Output the [x, y] coordinate of the center of the cell containing the given text.  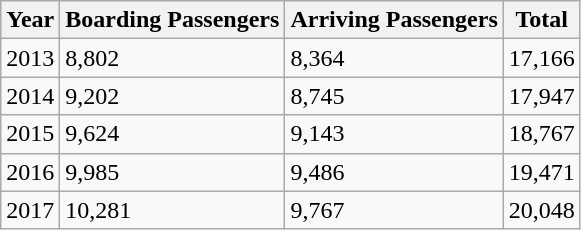
2017 [30, 210]
8,364 [394, 58]
2015 [30, 134]
2013 [30, 58]
2014 [30, 96]
9,985 [172, 172]
8,802 [172, 58]
19,471 [542, 172]
17,166 [542, 58]
17,947 [542, 96]
9,486 [394, 172]
Boarding Passengers [172, 20]
20,048 [542, 210]
9,624 [172, 134]
18,767 [542, 134]
Year [30, 20]
9,202 [172, 96]
9,767 [394, 210]
10,281 [172, 210]
8,745 [394, 96]
Total [542, 20]
9,143 [394, 134]
Arriving Passengers [394, 20]
2016 [30, 172]
